Search for the cell housing the specified text and yield its (X, Y) center coordinate. 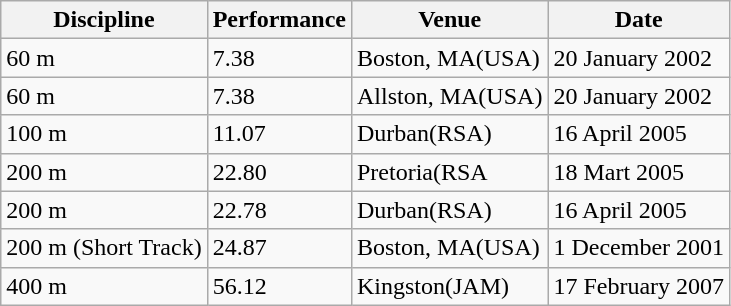
56.12 (279, 286)
1 December 2001 (639, 248)
Date (639, 20)
24.87 (279, 248)
Discipline (104, 20)
Pretoria(RSA (449, 172)
Performance (279, 20)
Allston, MA(USA) (449, 96)
Venue (449, 20)
18 Mart 2005 (639, 172)
400 m (104, 286)
17 February 2007 (639, 286)
100 m (104, 134)
11.07 (279, 134)
22.80 (279, 172)
22.78 (279, 210)
200 m (Short Track) (104, 248)
Kingston(JAM) (449, 286)
